Locate the cell with the specified text and output its [X, Y] center coordinate. 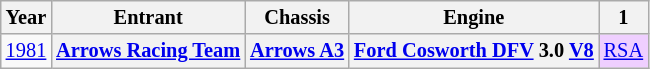
1 [624, 17]
Arrows Racing Team [148, 51]
RSA [624, 51]
Arrows A3 [297, 51]
Year [26, 17]
Ford Cosworth DFV 3.0 V8 [474, 51]
Engine [474, 17]
Chassis [297, 17]
1981 [26, 51]
Entrant [148, 17]
